Provide the [X, Y] coordinate of the cell's center where the given text is located.  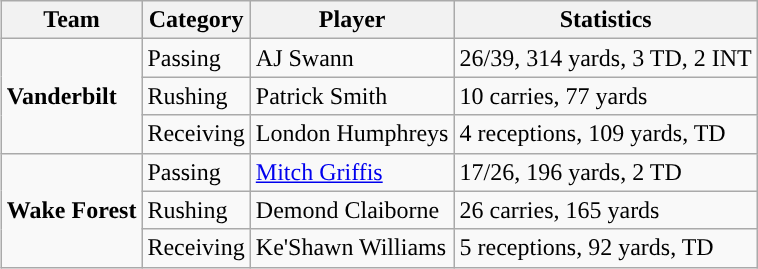
10 carries, 77 yards [606, 96]
AJ Swann [352, 58]
Ke'Shawn Williams [352, 248]
London Humphreys [352, 134]
Demond Claiborne [352, 210]
Statistics [606, 20]
Category [196, 20]
5 receptions, 92 yards, TD [606, 248]
Wake Forest [72, 210]
Vanderbilt [72, 96]
26/39, 314 yards, 3 TD, 2 INT [606, 58]
4 receptions, 109 yards, TD [606, 134]
26 carries, 165 yards [606, 210]
Patrick Smith [352, 96]
Mitch Griffis [352, 172]
Team [72, 20]
Player [352, 20]
17/26, 196 yards, 2 TD [606, 172]
